Return the [X, Y] coordinate for the center point of the cell that contains the specified text.  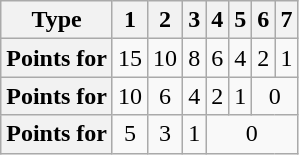
8 [194, 58]
15 [130, 58]
Type [57, 20]
7 [286, 20]
